From the cell containing the given text, extract its center point as (X, Y) coordinate. 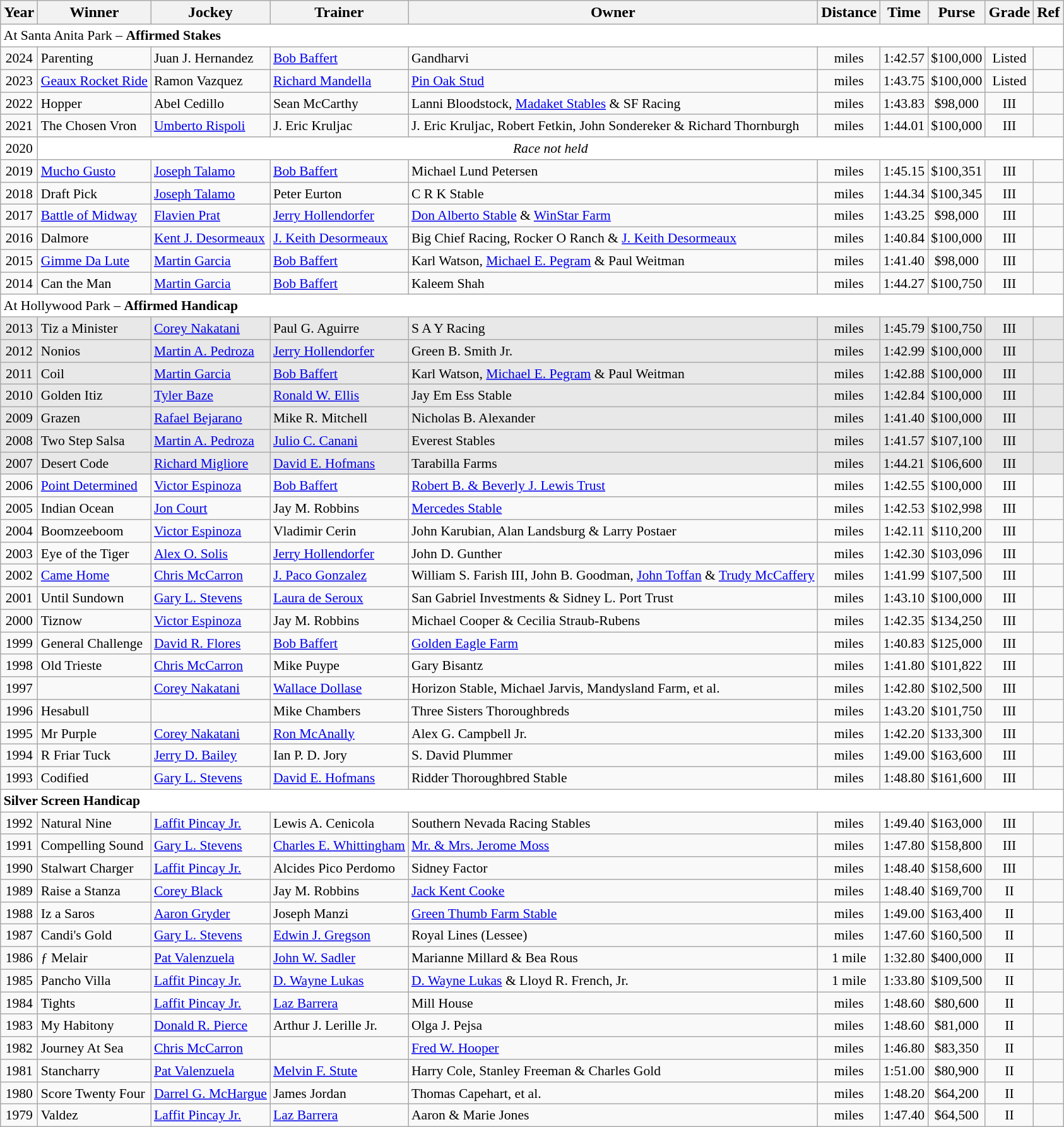
Harry Cole, Stanley Freeman & Charles Gold (613, 1071)
Gimme Da Lute (95, 261)
Paul G. Aguirre (340, 328)
San Gabriel Investments & Sidney L. Port Trust (613, 598)
R Friar Tuck (95, 756)
$64,500 (957, 1116)
Mr Purple (95, 733)
1985 (19, 981)
1981 (19, 1071)
Pancho Villa (95, 981)
1995 (19, 733)
1:42.53 (904, 508)
Kent J. Desormeaux (211, 238)
$160,500 (957, 936)
Wallace Dollase (340, 688)
1:46.80 (904, 1048)
2019 (19, 171)
Sean McCarthy (340, 104)
Umberto Rispoli (211, 126)
Owner (613, 13)
Dalmore (95, 238)
2001 (19, 598)
1982 (19, 1048)
Jack Kent Cooke (613, 891)
1:40.83 (904, 643)
1:48.20 (904, 1093)
1:44.21 (904, 463)
2000 (19, 621)
General Challenge (95, 643)
Battle of Midway (95, 216)
1979 (19, 1116)
Journey At Sea (95, 1048)
$125,000 (957, 643)
Arthur J. Lerille Jr. (340, 1025)
Indian Ocean (95, 508)
Juan J. Hernandez (211, 58)
S A Y Racing (613, 328)
1:42.20 (904, 733)
2010 (19, 396)
Everest Stables (613, 441)
Draft Pick (95, 193)
2015 (19, 261)
Jockey (211, 13)
Mill House (613, 1003)
Southern Nevada Racing Stables (613, 823)
Desert Code (95, 463)
Alcides Pico Perdomo (340, 868)
Melvin F. Stute (340, 1071)
1:44.27 (904, 283)
1:33.80 (904, 981)
Valdez (95, 1116)
1984 (19, 1003)
Hopper (95, 104)
Three Sisters Thoroughbreds (613, 711)
$133,300 (957, 733)
1:42.84 (904, 396)
2023 (19, 81)
Tiz a Minister (95, 328)
1:49.40 (904, 823)
$80,900 (957, 1071)
1:42.80 (904, 688)
1992 (19, 823)
2005 (19, 508)
1994 (19, 756)
James Jordan (340, 1093)
$169,700 (957, 891)
$163,400 (957, 913)
Corey Black (211, 891)
Darrel G. McHargue (211, 1093)
Marianne Millard & Bea Rous (613, 958)
Green Thumb Farm Stable (613, 913)
Julio C. Canani (340, 441)
J. Eric Kruljac, Robert Fetkin, John Sondereker & Richard Thornburgh (613, 126)
1990 (19, 868)
Stancharry (95, 1071)
Gandharvi (613, 58)
$102,998 (957, 508)
1:43.83 (904, 104)
$110,200 (957, 531)
Mucho Gusto (95, 171)
$107,500 (957, 576)
Robert B. & Beverly J. Lewis Trust (613, 486)
$400,000 (957, 958)
2009 (19, 418)
Lanni Bloodstock, Madaket Stables & SF Racing (613, 104)
2024 (19, 58)
Michael Cooper & Cecilia Straub-Rubens (613, 621)
Codified (95, 778)
Until Sundown (95, 598)
$64,200 (957, 1093)
Can the Man (95, 283)
$107,100 (957, 441)
1:47.40 (904, 1116)
Charles E. Whittingham (340, 845)
Golden Itiz (95, 396)
Distance (849, 13)
$101,822 (957, 665)
1:42.11 (904, 531)
2013 (19, 328)
1:44.01 (904, 126)
2017 (19, 216)
1:41.57 (904, 441)
Trainer (340, 13)
Ramon Vazquez (211, 81)
1997 (19, 688)
William S. Farish III, John B. Goodman, John Toffan & Trudy McCaffery (613, 576)
Laura de Seroux (340, 598)
$103,096 (957, 553)
Fred W. Hooper (613, 1048)
At Hollywood Park – Affirmed Handicap (532, 306)
1999 (19, 643)
Raise a Stanza (95, 891)
David R. Flores (211, 643)
2008 (19, 441)
Winner (95, 13)
1983 (19, 1025)
Nicholas B. Alexander (613, 418)
1:45.79 (904, 328)
John Karubian, Alan Landsburg & Larry Postaer (613, 531)
Aaron Gryder (211, 913)
Thomas Capehart, et al. (613, 1093)
1:42.30 (904, 553)
1:40.84 (904, 238)
1986 (19, 958)
Olga J. Pejsa (613, 1025)
Boomzeeboom (95, 531)
Silver Screen Handicap (532, 801)
Nonios (95, 351)
Tyler Baze (211, 396)
Horizon Stable, Michael Jarvis, Mandysland Farm, et al. (613, 688)
1:47.80 (904, 845)
Candi's Gold (95, 936)
1:32.80 (904, 958)
Green B. Smith Jr. (613, 351)
Old Trieste (95, 665)
At Santa Anita Park – Affirmed Stakes (532, 36)
Mike Puype (340, 665)
$163,600 (957, 756)
Don Alberto Stable & WinStar Farm (613, 216)
Ref (1049, 13)
Ron McAnally (340, 733)
1:42.99 (904, 351)
Lewis A. Cenicola (340, 823)
Parenting (95, 58)
Alex O. Solis (211, 553)
Jerry D. Bailey (211, 756)
Michael Lund Petersen (613, 171)
1:42.55 (904, 486)
Mr. & Mrs. Jerome Moss (613, 845)
1:43.75 (904, 81)
Donald R. Pierce (211, 1025)
S. David Plummer (613, 756)
Score Twenty Four (95, 1093)
Mike Chambers (340, 711)
John D. Gunther (613, 553)
Vladimir Cerin (340, 531)
$102,500 (957, 688)
Alex G. Campbell Jr. (613, 733)
Grazen (95, 418)
2003 (19, 553)
Two Step Salsa (95, 441)
Year (19, 13)
1:42.88 (904, 373)
2004 (19, 531)
Jon Court (211, 508)
1993 (19, 778)
1:41.80 (904, 665)
1:45.15 (904, 171)
1:43.10 (904, 598)
$109,500 (957, 981)
1:47.60 (904, 936)
Royal Lines (Lessee) (613, 936)
Geaux Rocket Ride (95, 81)
C R K Stable (613, 193)
1998 (19, 665)
1:48.80 (904, 778)
Iz a Saros (95, 913)
Pin Oak Stud (613, 81)
2011 (19, 373)
Compelling Sound (95, 845)
J. Keith Desormeaux (340, 238)
J. Eric Kruljac (340, 126)
1987 (19, 936)
Gary Bisantz (613, 665)
Sidney Factor (613, 868)
2018 (19, 193)
Natural Nine (95, 823)
2014 (19, 283)
1:42.57 (904, 58)
$101,750 (957, 711)
$100,351 (957, 171)
Grade (1009, 13)
1:44.34 (904, 193)
Golden Eagle Farm (613, 643)
ƒ Melair (95, 958)
Joseph Manzi (340, 913)
2006 (19, 486)
Mike R. Mitchell (340, 418)
Tiznow (95, 621)
The Chosen Vron (95, 126)
$81,000 (957, 1025)
$134,250 (957, 621)
John W. Sadler (340, 958)
Tights (95, 1003)
2022 (19, 104)
1:51.00 (904, 1071)
$158,600 (957, 868)
1:41.99 (904, 576)
Race not held (550, 148)
1991 (19, 845)
Came Home (95, 576)
Peter Eurton (340, 193)
Rafael Bejarano (211, 418)
2021 (19, 126)
$100,345 (957, 193)
2007 (19, 463)
Purse (957, 13)
$80,600 (957, 1003)
2002 (19, 576)
2016 (19, 238)
Flavien Prat (211, 216)
$106,600 (957, 463)
Aaron & Marie Jones (613, 1116)
1996 (19, 711)
Tarabilla Farms (613, 463)
Richard Migliore (211, 463)
2012 (19, 351)
$161,600 (957, 778)
Kaleem Shah (613, 283)
Abel Cedillo (211, 104)
1:42.35 (904, 621)
Coil (95, 373)
Mercedes Stable (613, 508)
1989 (19, 891)
$83,350 (957, 1048)
J. Paco Gonzalez (340, 576)
My Habitony (95, 1025)
Ridder Thoroughbred Stable (613, 778)
Time (904, 13)
Point Determined (95, 486)
1:43.20 (904, 711)
D. Wayne Lukas & Lloyd R. French, Jr. (613, 981)
Stalwart Charger (95, 868)
1:43.25 (904, 216)
$158,800 (957, 845)
Richard Mandella (340, 81)
1988 (19, 913)
Ian P. D. Jory (340, 756)
$163,000 (957, 823)
Jay Em Ess Stable (613, 396)
2020 (19, 148)
Hesabull (95, 711)
Ronald W. Ellis (340, 396)
Edwin J. Gregson (340, 936)
Big Chief Racing, Rocker O Ranch & J. Keith Desormeaux (613, 238)
Eye of the Tiger (95, 553)
D. Wayne Lukas (340, 981)
1980 (19, 1093)
